Provide the (X, Y) coordinate of the cell's center where the given text is located.  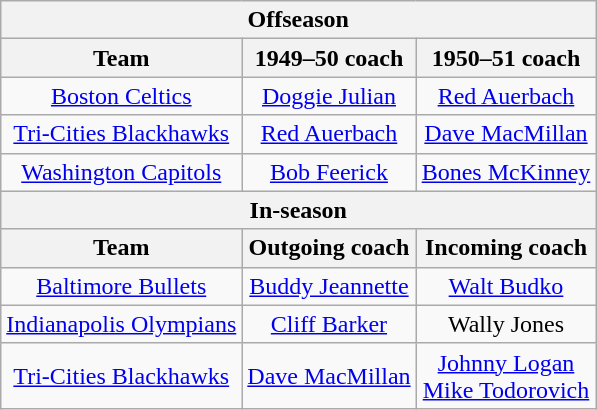
Walt Budko (506, 286)
Washington Capitols (122, 172)
Outgoing coach (329, 248)
Baltimore Bullets (122, 286)
Incoming coach (506, 248)
Cliff Barker (329, 324)
Johnny LoganMike Todorovich (506, 376)
1950–51 coach (506, 58)
Bob Feerick (329, 172)
Indianapolis Olympians (122, 324)
Boston Celtics (122, 96)
Wally Jones (506, 324)
Doggie Julian (329, 96)
Buddy Jeannette (329, 286)
In-season (298, 210)
Offseason (298, 20)
1949–50 coach (329, 58)
Bones McKinney (506, 172)
